From the cell containing the given text, extract its center point as (X, Y) coordinate. 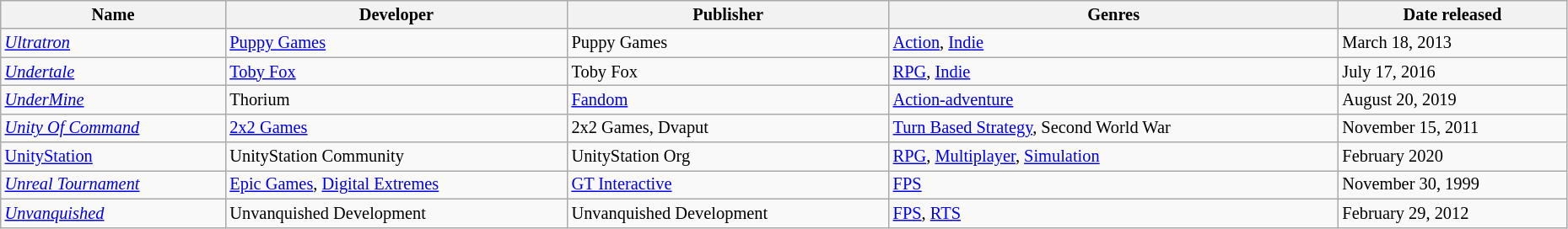
February 2020 (1452, 157)
UnityStation Community (396, 157)
November 30, 1999 (1452, 184)
March 18, 2013 (1452, 43)
February 29, 2012 (1452, 213)
Date released (1452, 14)
RPG, Multiplayer, Simulation (1113, 157)
FPS, RTS (1113, 213)
Undertale (113, 72)
Unreal Tournament (113, 184)
Epic Games, Digital Extremes (396, 184)
Genres (1113, 14)
2x2 Games (396, 128)
Unity Of Command (113, 128)
Fandom (729, 99)
Publisher (729, 14)
UnityStation Org (729, 157)
UnderMine (113, 99)
Unvanquished (113, 213)
Turn Based Strategy, Second World War (1113, 128)
GT Interactive (729, 184)
Name (113, 14)
UnityStation (113, 157)
August 20, 2019 (1452, 99)
RPG, Indie (1113, 72)
2x2 Games, Dvaput (729, 128)
July 17, 2016 (1452, 72)
November 15, 2011 (1452, 128)
Action-adventure (1113, 99)
Action, Indie (1113, 43)
Ultratron (113, 43)
FPS (1113, 184)
Thorium (396, 99)
Developer (396, 14)
